Pinpoint the cell where the given text exists, returning its (x, y) midpoint coordinate. 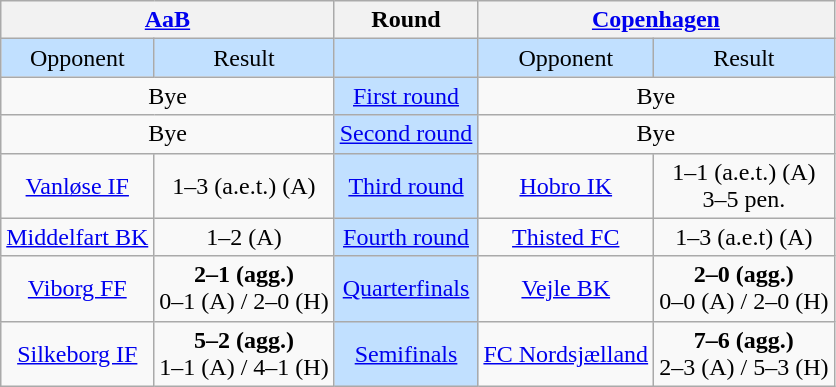
Third round (406, 186)
Viborg FF (78, 288)
Fourth round (406, 237)
Thisted FC (566, 237)
2–0 (agg.)0–0 (A) / 2–0 (H) (744, 288)
5–2 (agg.)1–1 (A) / 4–1 (H) (244, 354)
Round (406, 20)
1–1 (a.e.t.) (A)3–5 pen. (744, 186)
7–6 (agg.)2–3 (A) / 5–3 (H) (744, 354)
Semifinals (406, 354)
AaB (168, 20)
2–1 (agg.)0–1 (A) / 2–0 (H) (244, 288)
Copenhagen (656, 20)
Vejle BK (566, 288)
1–3 (a.e.t.) (A) (244, 186)
FC Nordsjælland (566, 354)
Vanløse IF (78, 186)
Silkeborg IF (78, 354)
Second round (406, 134)
1–2 (A) (244, 237)
1–3 (a.e.t) (A) (744, 237)
Hobro IK (566, 186)
Quarterfinals (406, 288)
Middelfart BK (78, 237)
First round (406, 96)
